Capture the cell that displays the provided text and extract its [x, y] central coordinate. 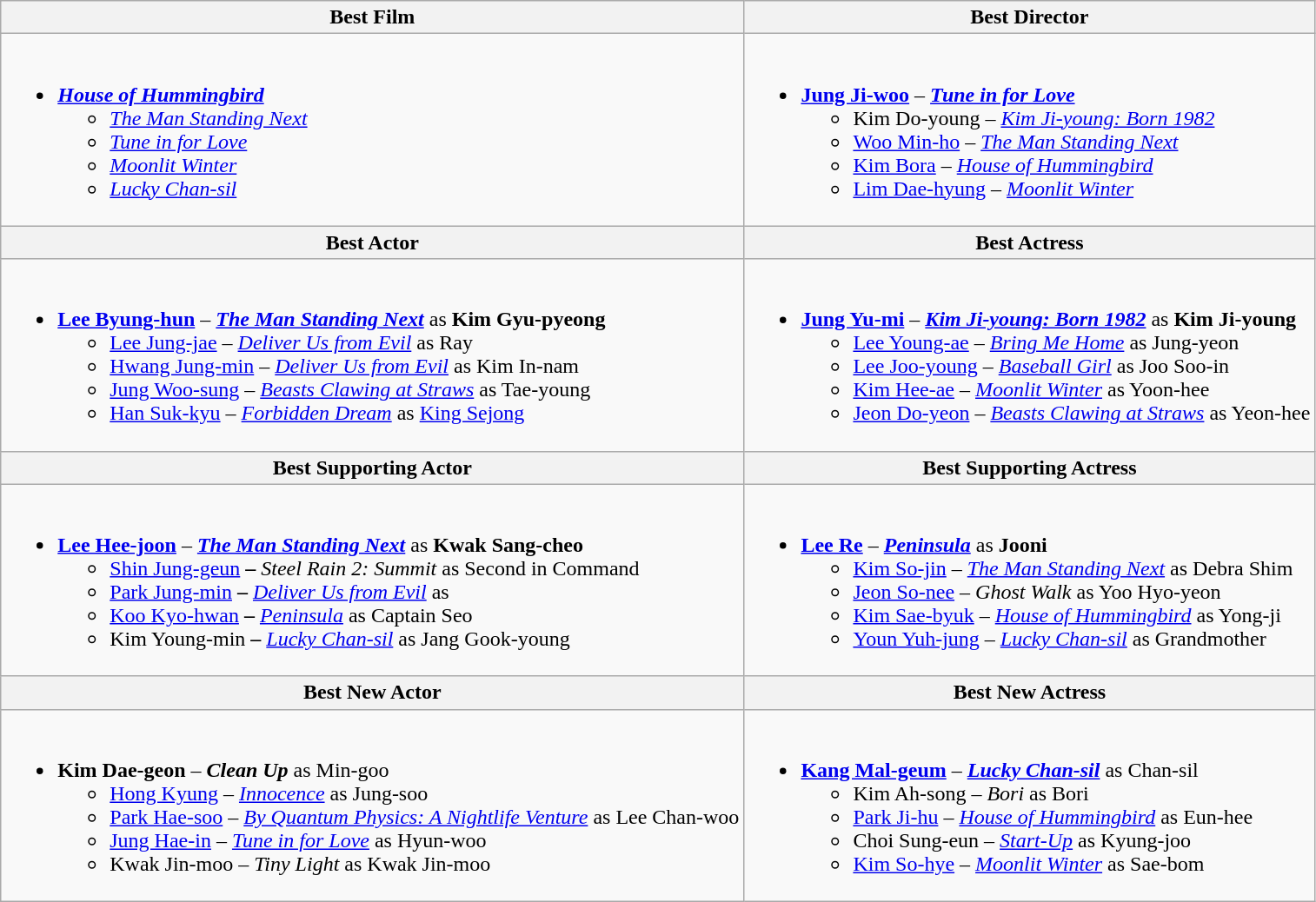
Best New Actor [372, 693]
Best Supporting Actor [372, 468]
Best Director [1029, 17]
House of HummingbirdThe Man Standing NextTune in for LoveMoonlit WinterLucky Chan-sil [372, 130]
Best Actor [372, 242]
Best Supporting Actress [1029, 468]
Best Actress [1029, 242]
Best New Actress [1029, 693]
Best Film [372, 17]
